Find where the given text appears and provide that cell's center as (x, y) coordinate. 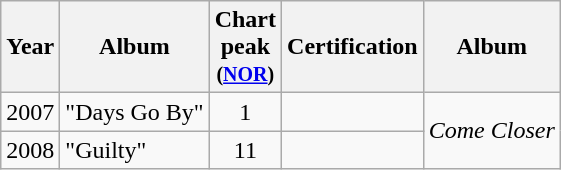
Year (30, 47)
2008 (30, 150)
Certification (353, 47)
"Days Go By" (134, 112)
11 (245, 150)
Come Closer (492, 131)
Chart peak(NOR) (245, 47)
1 (245, 112)
"Guilty" (134, 150)
2007 (30, 112)
